From the cell containing the given text, extract its center point as [x, y] coordinate. 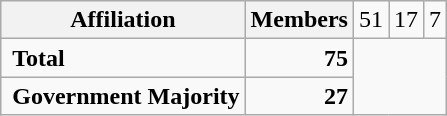
17 [406, 20]
7 [436, 20]
Total [123, 58]
27 [299, 96]
51 [370, 20]
Government Majority [123, 96]
Members [299, 20]
Affiliation [123, 20]
75 [299, 58]
